Search for the cell housing the specified text and yield its [X, Y] center coordinate. 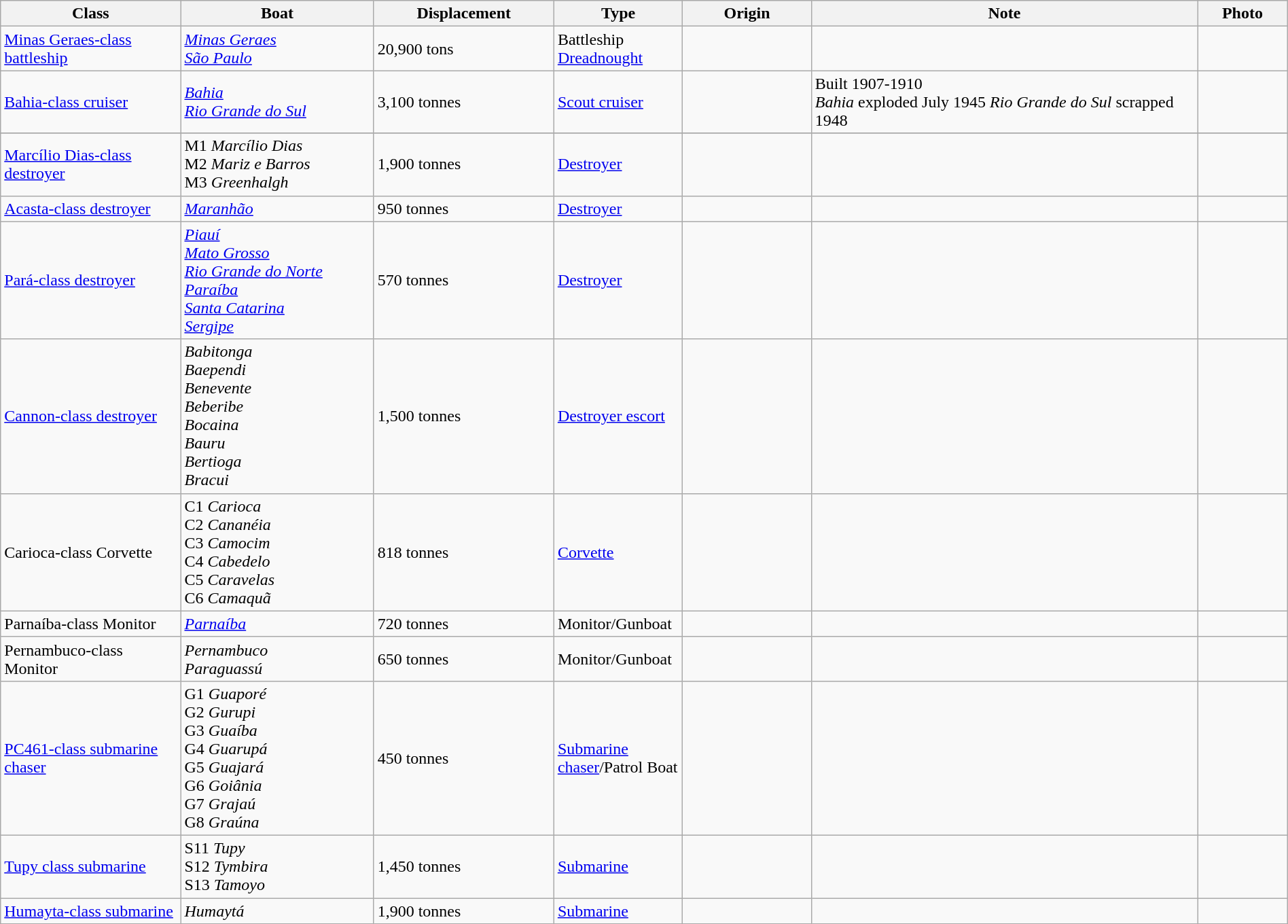
1,450 tonnes [463, 866]
C1 CariocaC2 CananéiaC3 CamocimC4 CabedeloC5 CaravelasC6 Camaquã [277, 552]
720 tonnes [463, 624]
950 tonnes [463, 209]
Bahia-class cruiser [91, 102]
Carioca-class Corvette [91, 552]
650 tonnes [463, 659]
BahiaRio Grande do Sul [277, 102]
570 tonnes [463, 280]
Battleship Dreadnought [618, 49]
Boat [277, 14]
Scout cruiser [618, 102]
Maranhão [277, 209]
818 tonnes [463, 552]
Marcílio Dias-class destroyer [91, 164]
Humaytá [277, 911]
Cannon-class destroyer [91, 416]
PernambucoParaguassú [277, 659]
Class [91, 14]
450 tonnes [463, 758]
Pará-class destroyer [91, 280]
Minas Geraes-class battleship [91, 49]
Corvette [618, 552]
PC461-class submarine chaser [91, 758]
Built 1907-1910Bahia exploded July 1945 Rio Grande do Sul scrapped 1948 [1004, 102]
M1 Marcílio DiasM2 Mariz e BarrosM3 Greenhalgh [277, 164]
S11 TupyS12 TymbiraS13 Tamoyo [277, 866]
Displacement [463, 14]
Destroyer escort [618, 416]
G1 GuaporéG2 GurupiG3 GuaíbaG4 GuarupáG5 GuajaráG6 GoiâniaG7 GrajaúG8 Graúna [277, 758]
Photo [1243, 14]
Pernambuco-class Monitor [91, 659]
Origin [747, 14]
BabitongaBaependiBeneventeBeberibeBocainaBauruBertiogaBracui [277, 416]
Parnaíba [277, 624]
Acasta-class destroyer [91, 209]
Parnaíba-class Monitor [91, 624]
1,500 tonnes [463, 416]
3,100 tonnes [463, 102]
Humayta-class submarine [91, 911]
Submarine chaser/Patrol Boat [618, 758]
Tupy class submarine [91, 866]
Minas GeraesSão Paulo [277, 49]
20,900 tons [463, 49]
Note [1004, 14]
Type [618, 14]
PiauíMato GrossoRio Grande do NorteParaíbaSanta CatarinaSergipe [277, 280]
